Find where the given text appears and provide that cell's center as (X, Y) coordinate. 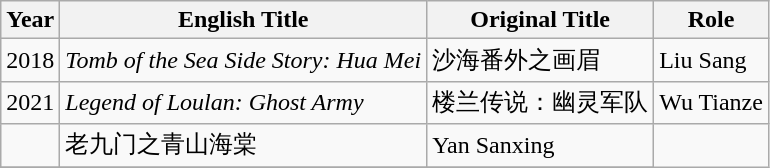
Legend of Loulan: Ghost Army (244, 102)
Role (712, 20)
Year (30, 20)
Tomb of the Sea Side Story: Hua Mei (244, 60)
Wu Tianze (712, 102)
Liu Sang (712, 60)
Yan Sanxing (540, 146)
老九门之青山海棠 (244, 146)
楼兰传说：幽灵军队 (540, 102)
Original Title (540, 20)
2018 (30, 60)
English Title (244, 20)
沙海番外之画眉 (540, 60)
2021 (30, 102)
